Capture the cell that displays the provided text and extract its [x, y] central coordinate. 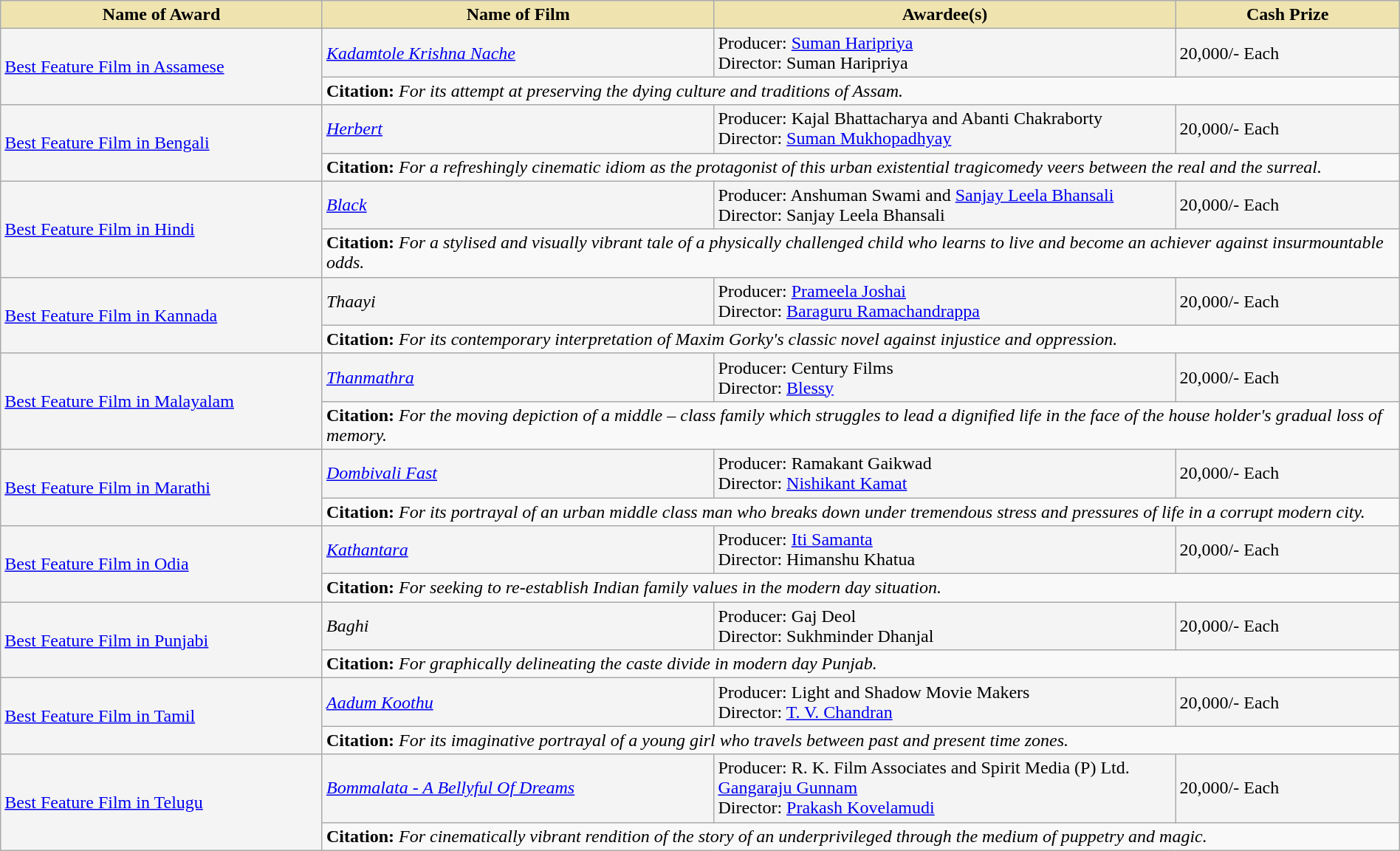
Citation: For graphically delineating the caste divide in modern day Punjab. [861, 664]
Citation: For its contemporary interpretation of Maxim Gorky's classic novel against injustice and oppression. [861, 339]
Producer: Iti SamantaDirector: Himanshu Khatua [945, 550]
Bommalata - A Bellyful Of Dreams [518, 788]
Kathantara [518, 550]
Best Feature Film in Bengali [162, 143]
Name of Film [518, 15]
Citation: For seeking to re-establish Indian family values in the modern day situation. [861, 588]
Awardee(s) [945, 15]
Kadamtole Krishna Nache [518, 53]
Baghi [518, 626]
Best Feature Film in Punjabi [162, 640]
Best Feature Film in Odia [162, 564]
Citation: For a refreshingly cinematic idiom as the protagonist of this urban existential tragicomedy veers between the real and the surreal. [861, 167]
Citation: For cinematically vibrant rendition of the story of an underprivileged through the medium of puppetry and magic. [861, 836]
Producer: Anshuman Swami and Sanjay Leela BhansaliDirector: Sanjay Leela Bhansali [945, 205]
Name of Award [162, 15]
Best Feature Film in Marathi [162, 488]
Thanmathra [518, 377]
Producer: Gaj DeolDirector: Sukhminder Dhanjal [945, 626]
Aadum Koothu [518, 702]
Best Feature Film in Hindi [162, 229]
Citation: For its portrayal of an urban middle class man who breaks down under tremendous stress and pressures of life in a corrupt modern city. [861, 512]
Producer: Century FilmsDirector: Blessy [945, 377]
Producer: Kajal Bhattacharya and Abanti ChakrabortyDirector: Suman Mukhopadhyay [945, 129]
Best Feature Film in Tamil [162, 717]
Best Feature Film in Malayalam [162, 401]
Herbert [518, 129]
Producer: Ramakant GaikwadDirector: Nishikant Kamat [945, 473]
Dombivali Fast [518, 473]
Cash Prize [1288, 15]
Thaayi [518, 301]
Best Feature Film in Assamese [162, 66]
Producer: Prameela JoshaiDirector: Baraguru Ramachandrappa [945, 301]
Best Feature Film in Kannada [162, 315]
Producer: Light and Shadow Movie MakersDirector: T. V. Chandran [945, 702]
Black [518, 205]
Producer: R. K. Film Associates and Spirit Media (P) Ltd. Gangaraju GunnamDirector: Prakash Kovelamudi [945, 788]
Citation: For its imaginative portrayal of a young girl who travels between past and present time zones. [861, 740]
Producer: Suman HaripriyaDirector: Suman Haripriya [945, 53]
Best Feature Film in Telugu [162, 802]
Citation: For its attempt at preserving the dying culture and traditions of Assam. [861, 91]
